Capture the cell that displays the provided text and extract its [x, y] central coordinate. 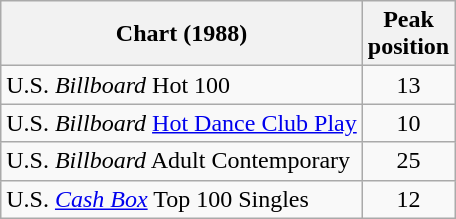
12 [408, 199]
U.S. Billboard Hot Dance Club Play [182, 123]
U.S. Cash Box Top 100 Singles [182, 199]
Chart (1988) [182, 34]
25 [408, 161]
10 [408, 123]
Peakposition [408, 34]
U.S. Billboard Hot 100 [182, 85]
U.S. Billboard Adult Contemporary [182, 161]
13 [408, 85]
